Provide the (X, Y) coordinate of the cell's center where the given text is located.  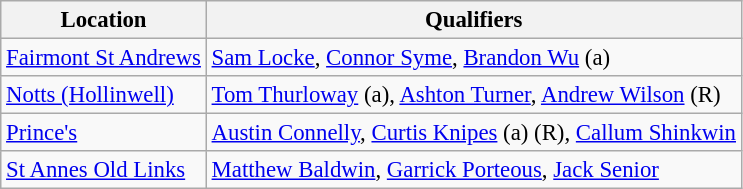
Qualifiers (474, 20)
Location (104, 20)
Austin Connelly, Curtis Knipes (a) (R), Callum Shinkwin (474, 133)
Tom Thurloway (a), Ashton Turner, Andrew Wilson (R) (474, 95)
Notts (Hollinwell) (104, 95)
Matthew Baldwin, Garrick Porteous, Jack Senior (474, 170)
Fairmont St Andrews (104, 58)
Prince's (104, 133)
St Annes Old Links (104, 170)
Sam Locke, Connor Syme, Brandon Wu (a) (474, 58)
